Detect which cell encompasses the target text, then output its [X, Y] center coordinate. 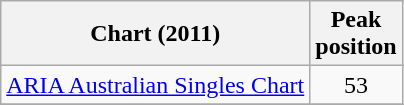
ARIA Australian Singles Chart [156, 85]
Chart (2011) [156, 34]
Peakposition [356, 34]
53 [356, 85]
